Identify which cell holds the provided text, then report its [x, y] central coordinate. 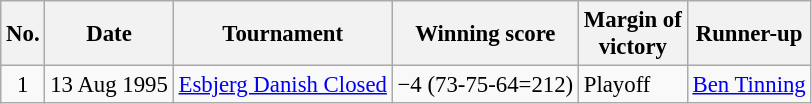
Tournament [282, 34]
13 Aug 1995 [109, 85]
−4 (73-75-64=212) [485, 85]
Date [109, 34]
Margin ofvictory [632, 34]
No. [23, 34]
Ben Tinning [749, 85]
1 [23, 85]
Runner-up [749, 34]
Winning score [485, 34]
Playoff [632, 85]
Esbjerg Danish Closed [282, 85]
